Scan for the cell matching the given text and deliver its [X, Y] coordinate at center. 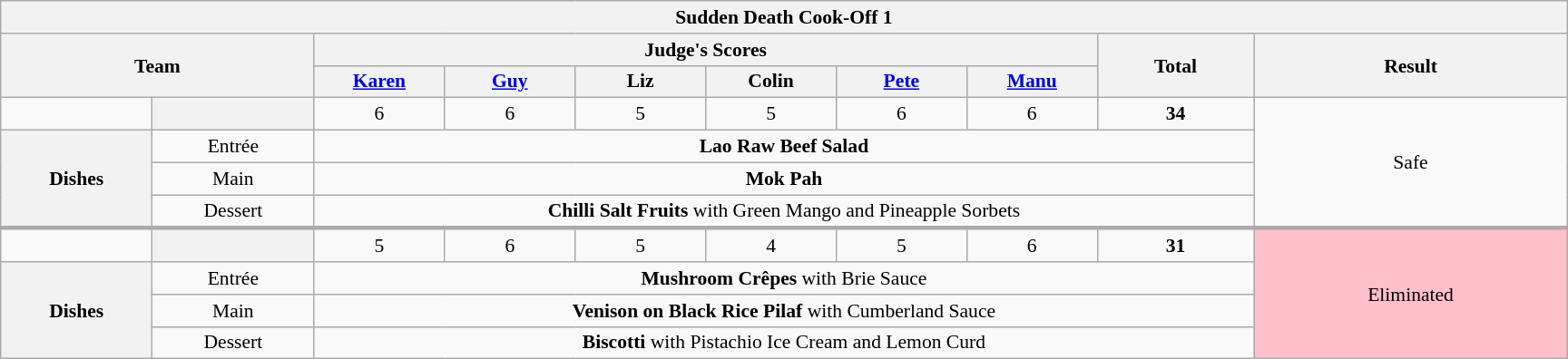
Venison on Black Rice Pilaf with Cumberland Sauce [784, 311]
Mok Pah [784, 179]
Result [1410, 65]
4 [771, 245]
Eliminated [1410, 294]
Team [158, 65]
Colin [771, 82]
Judge's Scores [706, 50]
Chilli Salt Fruits with Green Mango and Pineapple Sorbets [784, 212]
31 [1176, 245]
Manu [1032, 82]
34 [1176, 114]
Liz [641, 82]
Sudden Death Cook-Off 1 [784, 17]
Biscotti with Pistachio Ice Cream and Lemon Curd [784, 343]
Lao Raw Beef Salad [784, 147]
Total [1176, 65]
Karen [379, 82]
Guy [510, 82]
Mushroom Crêpes with Brie Sauce [784, 278]
Safe [1410, 163]
Pete [901, 82]
